Search for the cell housing the specified text and yield its (x, y) center coordinate. 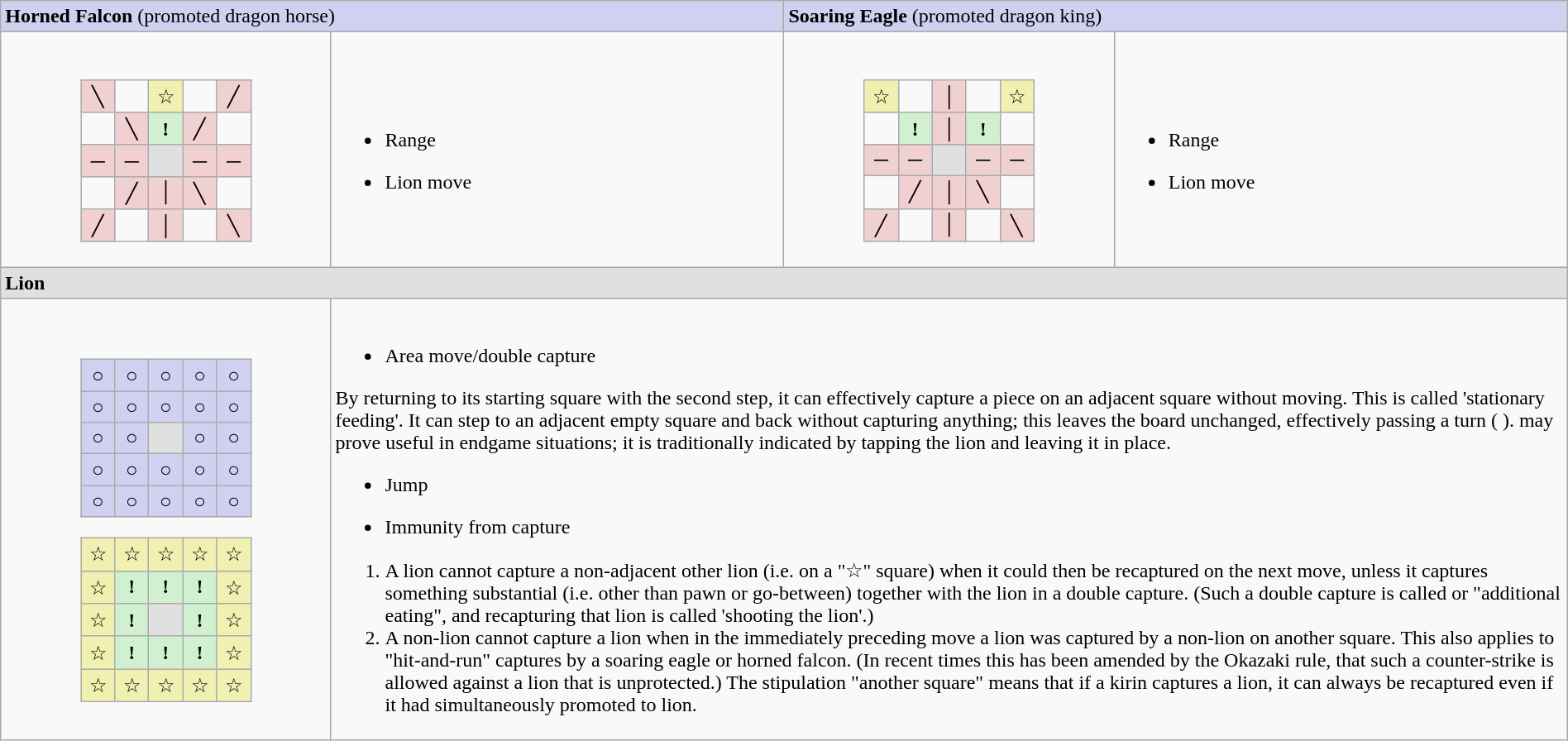
Soaring Eagle (promoted dragon king) (1176, 17)
Lion (784, 283)
╲ ☆ ╱ ╲ ! ╱ ─ ─ ─ ─ ╱ │ ╲ ╱ │ ╲ (165, 150)
○ ○ ○ ○ ○ ○ ○ ○ ○ ○ ○ ○ ○ ○ ○ ○ ○ ○ ○ ○ ○ ○ ○ ○ ☆ ☆ ☆ ☆ ☆ ☆ ! ! ! ☆ ☆ ! ! ☆ ☆ ! ! ! ☆ ☆ ☆ ☆ ☆ ☆ (165, 519)
☆ │ ☆ ! │ ! ─ ─ ─ ─ ╱ │ ╲ ╱ │ ╲ (949, 150)
Horned Falcon (promoted dragon horse) (392, 17)
